Determine the (x, y) coordinate at the center of the cell enclosing the given text.  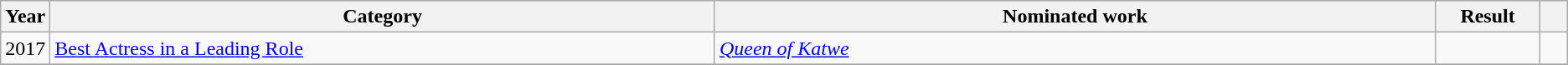
Result (1488, 17)
Year (25, 17)
Queen of Katwe (1075, 48)
Category (383, 17)
Best Actress in a Leading Role (383, 48)
Nominated work (1075, 17)
2017 (25, 48)
